For the text-containing cell, return its midpoint in (X, Y) coordinate format. 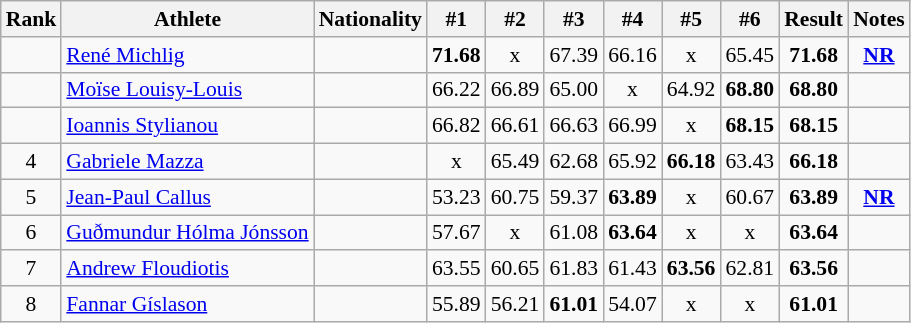
61.43 (632, 269)
66.99 (632, 126)
60.67 (750, 197)
66.89 (516, 90)
66.16 (632, 55)
5 (32, 197)
62.68 (574, 162)
66.22 (456, 90)
62.81 (750, 269)
65.45 (750, 55)
63.55 (456, 269)
Andrew Floudiotis (187, 269)
53.23 (456, 197)
Notes (879, 19)
Athlete (187, 19)
Result (814, 19)
Gabriele Mazza (187, 162)
Moïse Louisy-Louis (187, 90)
#1 (456, 19)
65.92 (632, 162)
66.63 (574, 126)
54.07 (632, 304)
64.92 (692, 90)
Ioannis Stylianou (187, 126)
Rank (32, 19)
66.82 (456, 126)
59.37 (574, 197)
6 (32, 233)
61.08 (574, 233)
Jean-Paul Callus (187, 197)
Fannar Gíslason (187, 304)
7 (32, 269)
66.61 (516, 126)
65.49 (516, 162)
#3 (574, 19)
60.65 (516, 269)
Nationality (370, 19)
63.43 (750, 162)
8 (32, 304)
55.89 (456, 304)
#6 (750, 19)
René Michlig (187, 55)
Guðmundur Hólma Jónsson (187, 233)
61.83 (574, 269)
67.39 (574, 55)
56.21 (516, 304)
#5 (692, 19)
57.67 (456, 233)
#2 (516, 19)
65.00 (574, 90)
60.75 (516, 197)
#4 (632, 19)
4 (32, 162)
